Capture the cell that displays the provided text and extract its [X, Y] central coordinate. 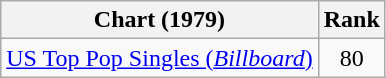
80 [352, 58]
Rank [352, 20]
US Top Pop Singles (Billboard) [160, 58]
Chart (1979) [160, 20]
